Search for the cell housing the specified text and yield its (x, y) center coordinate. 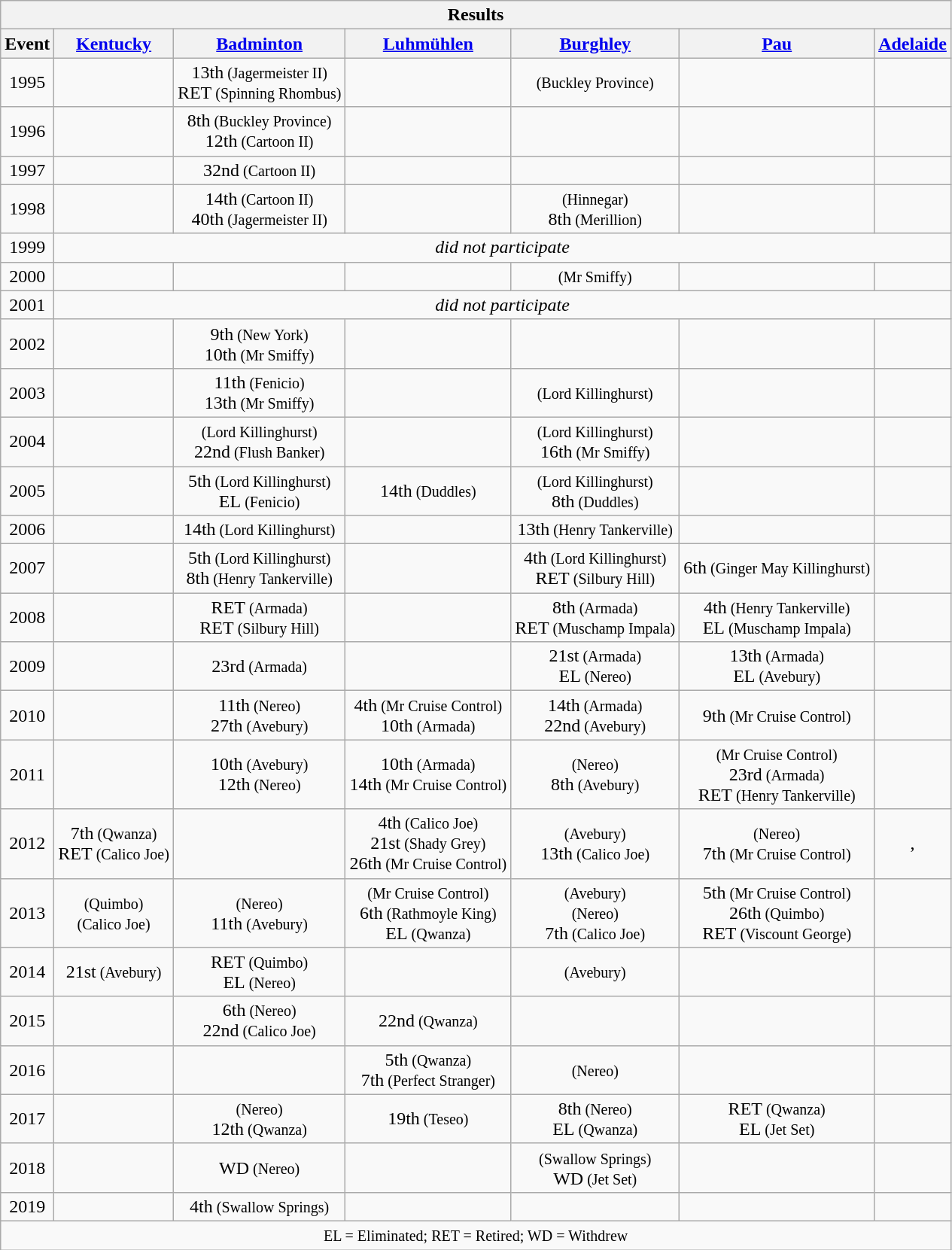
5th (Lord Killinghurst)EL (Fenicio) (259, 491)
21st (Avebury) (114, 972)
Results (476, 15)
2008 (27, 617)
13th (Henry Tankerville) (595, 530)
21st (Armada)EL (Nereo) (595, 667)
1996 (27, 131)
(Lord Killinghurst)8th (Duddles) (595, 491)
2001 (27, 305)
22nd (Qwanza) (428, 1020)
4th (Mr Cruise Control)10th (Armada) (428, 715)
5th (Lord Killinghurst)8th (Henry Tankerville) (259, 569)
Luhmühlen (428, 44)
2019 (27, 1206)
6th (Nereo)22nd (Calico Joe) (259, 1020)
9th (New York)10th (Mr Smiffy) (259, 343)
14th (Lord Killinghurst) (259, 530)
2010 (27, 715)
Pau (777, 44)
11th (Fenicio)13th (Mr Smiffy) (259, 393)
4th (Henry Tankerville)EL (Muschamp Impala) (777, 617)
RET (Qwanza)EL (Jet Set) (777, 1118)
13th (Jagermeister II)RET (Spinning Rhombus) (259, 83)
Adelaide (913, 44)
(Nereo)11th (Avebury) (259, 913)
13th (Armada)EL (Avebury) (777, 667)
(Hinnegar)8th (Merillion) (595, 209)
(Lord Killinghurst)16th (Mr Smiffy) (595, 441)
Event (27, 44)
1998 (27, 209)
2018 (27, 1168)
10th (Avebury)12th (Nereo) (259, 774)
(Avebury) (595, 972)
WD (Nereo) (259, 1168)
2017 (27, 1118)
2000 (27, 276)
(Quimbo) (Calico Joe) (114, 913)
8th (Nereo)EL (Qwanza) (595, 1118)
7th (Qwanza)RET (Calico Joe) (114, 844)
2014 (27, 972)
, (913, 844)
1997 (27, 170)
23rd (Armada) (259, 667)
14th (Armada)22nd (Avebury) (595, 715)
4th (Calico Joe)21st (Shady Grey)26th (Mr Cruise Control) (428, 844)
8th (Buckley Province)12th (Cartoon II) (259, 131)
19th (Teseo) (428, 1118)
2005 (27, 491)
(Swallow Springs)WD (Jet Set) (595, 1168)
1995 (27, 83)
RET (Armada)RET (Silbury Hill) (259, 617)
(Avebury)13th (Calico Joe) (595, 844)
(Lord Killinghurst) (595, 393)
2003 (27, 393)
Burghley (595, 44)
14th (Cartoon II)40th (Jagermeister II) (259, 209)
(Nereo)7th (Mr Cruise Control) (777, 844)
2016 (27, 1070)
4th (Lord Killinghurst)RET (Silbury Hill) (595, 569)
(Nereo)8th (Avebury) (595, 774)
11th (Nereo)27th (Avebury) (259, 715)
5th (Mr Cruise Control)26th (Quimbo)RET (Viscount George) (777, 913)
(Avebury) (Nereo)7th (Calico Joe) (595, 913)
Badminton (259, 44)
(Nereo)12th (Qwanza) (259, 1118)
4th (Swallow Springs) (259, 1206)
(Buckley Province) (595, 83)
2009 (27, 667)
10th (Armada)14th (Mr Cruise Control) (428, 774)
(Nereo) (595, 1070)
EL = Eliminated; RET = Retired; WD = Withdrew (476, 1235)
2006 (27, 530)
9th (Mr Cruise Control) (777, 715)
5th (Qwanza)7th (Perfect Stranger) (428, 1070)
2011 (27, 774)
Kentucky (114, 44)
(Mr Cruise Control)23rd (Armada)RET (Henry Tankerville) (777, 774)
2002 (27, 343)
2012 (27, 844)
2013 (27, 913)
1999 (27, 248)
14th (Duddles) (428, 491)
(Lord Killinghurst)22nd (Flush Banker) (259, 441)
32nd (Cartoon II) (259, 170)
RET (Quimbo)EL (Nereo) (259, 972)
2015 (27, 1020)
(Mr Cruise Control)6th (Rathmoyle King)EL (Qwanza) (428, 913)
6th (Ginger May Killinghurst) (777, 569)
2004 (27, 441)
2007 (27, 569)
8th (Armada)RET (Muschamp Impala) (595, 617)
(Mr Smiffy) (595, 276)
